Return the [X, Y] coordinate for the center point of the cell that contains the specified text.  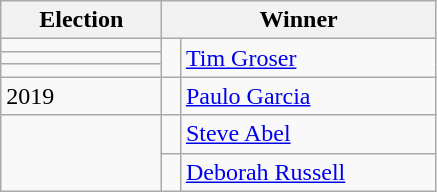
2019 [82, 96]
Winner [299, 20]
Tim Groser [308, 58]
Election [82, 20]
Paulo Garcia [308, 96]
Steve Abel [308, 134]
Deborah Russell [308, 172]
